Identify which cell holds the provided text, then report its [X, Y] central coordinate. 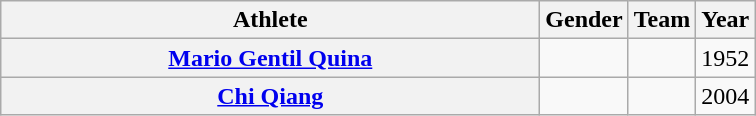
Year [726, 20]
2004 [726, 96]
1952 [726, 58]
Mario Gentil Quina [270, 58]
Chi Qiang [270, 96]
Gender [584, 20]
Athlete [270, 20]
Team [662, 20]
